Provide the (X, Y) coordinate of the cell's center where the given text is located.  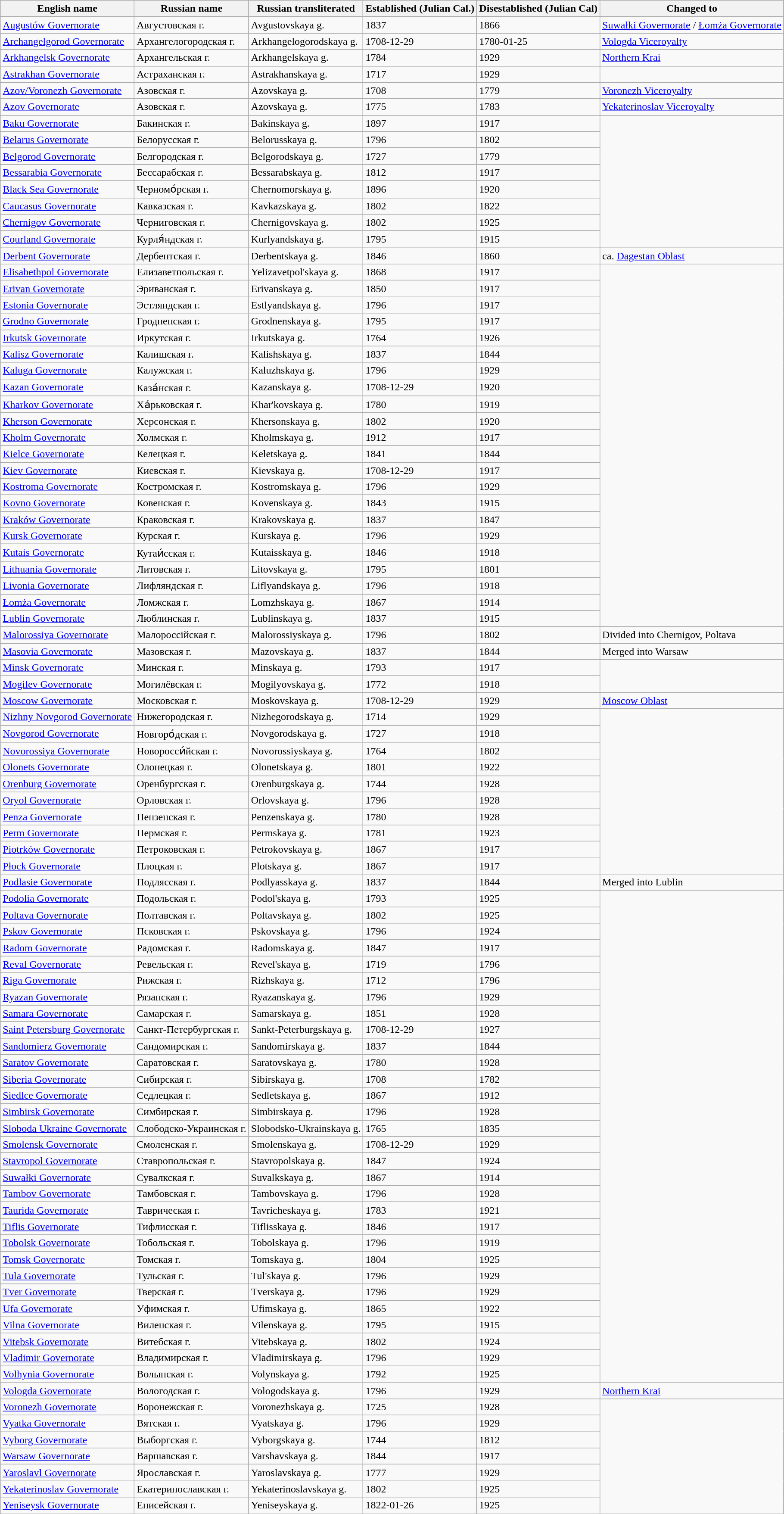
Минская г. (192, 668)
Black Sea Governorate (67, 189)
Бессарабская г. (192, 172)
Suwałki Governorate (67, 1178)
Permskaya g. (306, 833)
Pskov Governorate (67, 931)
Ryazan Governorate (67, 997)
Таврическая г. (192, 1210)
Moskovskaya g. (306, 701)
Псковская г. (192, 931)
Siberia Governorate (67, 1079)
Пензенская г. (192, 816)
Livonia Governorate (67, 586)
Chernigov Governorate (67, 222)
Disestablished (Julian Cal) (538, 9)
Эриванская г. (192, 289)
Voronezh Viceroyalty (692, 90)
Тамбовская г. (192, 1194)
Вологодская г. (192, 1390)
Краковская г. (192, 520)
Tula Governorate (67, 1276)
Avgustovskaya g. (306, 25)
Орловская г. (192, 800)
Simbirskaya g. (306, 1112)
Kraków Governorate (67, 520)
Самарская г. (192, 1013)
Novgorodskaya g. (306, 734)
1780-01-25 (538, 41)
Siedlce Governorate (67, 1095)
Derbentskaya g. (306, 256)
1868 (420, 272)
Санкт-Петербургская г. (192, 1030)
Oryol Governorate (67, 800)
Енисейская г. (192, 1505)
Moscow Governorate (67, 701)
Volynskaya g. (306, 1374)
Orenburgskaya g. (306, 784)
Yelizavetpol'skaya g. (306, 272)
Tobolsk Governorate (67, 1243)
Московская г. (192, 701)
Kalishskaya g. (306, 354)
Kovenskaya g. (306, 503)
1719 (420, 964)
Sandomirskaya g. (306, 1046)
Bakinskaya g. (306, 123)
Mogilev Governorate (67, 684)
Kurlyandskaya g. (306, 239)
Ломжская г. (192, 602)
English name (67, 9)
Penza Governorate (67, 816)
Saint Petersburg Governorate (67, 1030)
Уфимская г. (192, 1308)
Belorusskaya g. (306, 140)
Changed to (692, 9)
Grodno Governorate (67, 321)
Moscow Oblast (692, 701)
Tverskaya g. (306, 1292)
Тульская г. (192, 1276)
Simbirsk Governorate (67, 1112)
Kostromskaya g. (306, 487)
Yekaterinoslav Governorate (67, 1489)
Литовская г. (192, 569)
Lublinskaya g. (306, 619)
Kholmskaya g. (306, 437)
Orlovskaya g. (306, 800)
Liflyandskaya g. (306, 586)
Могилёвская г. (192, 684)
Płock Governorate (67, 866)
Voronezh Governorate (67, 1407)
Chernomorskaya g. (306, 189)
Ставропольская г. (192, 1161)
Новгоро́дская г. (192, 734)
Litovskaya g. (306, 569)
Keletskaya g. (306, 454)
Иркутская г. (192, 338)
Suvalkskaya g. (306, 1178)
Erivan Governorate (67, 289)
Astrakhan Governorate (67, 74)
Белорусская г. (192, 140)
Samarskaya g. (306, 1013)
Poltava Governorate (67, 915)
Варшавская г. (192, 1456)
Вятская г. (192, 1424)
Astrakhanskaya g. (306, 74)
Курля́ндская г. (192, 239)
ca. Dagestan Oblast (692, 256)
Ревельская г. (192, 964)
1772 (420, 684)
Smolensk Governorate (67, 1145)
Irkutskaya g. (306, 338)
Novgorod Governorate (67, 734)
Екатеринославская г. (192, 1489)
1865 (420, 1308)
Kalisz Governorate (67, 354)
1822-01-26 (420, 1505)
Arkhangelogorodskaya g. (306, 41)
Kaluga Governorate (67, 371)
Kazanskaya g. (306, 387)
Yaroslavl Governorate (67, 1473)
Vyborg Governorate (67, 1440)
Courland Governorate (67, 239)
Plotskaya g. (306, 866)
Derbent Governorate (67, 256)
Vitebsk Governorate (67, 1341)
Kutaisskaya g. (306, 553)
1714 (420, 717)
Lublin Governorate (67, 619)
Saratovskaya g. (306, 1062)
Varshavskaya g. (306, 1456)
Курская г. (192, 536)
Vitebskaya g. (306, 1341)
Волынская г. (192, 1374)
Владимирская г. (192, 1358)
Нижегородская г. (192, 717)
Merged into Warsaw (692, 651)
1822 (538, 206)
Сувалкская г. (192, 1178)
1782 (538, 1079)
Olonets Governorate (67, 767)
Lomzhskaya g. (306, 602)
Подлясская г. (192, 882)
1897 (420, 123)
Divided into Chernigov, Poltava (692, 635)
Slobodsko-Ukrainskaya g. (306, 1128)
Estonia Governorate (67, 305)
Kholm Governorate (67, 437)
Nizhegorodskaya g. (306, 717)
Tambov Governorate (67, 1194)
1851 (420, 1013)
Астраханская г. (192, 74)
Vyatskaya g. (306, 1424)
Olonetskaya g. (306, 767)
1712 (420, 981)
Tavricheskaya g. (306, 1210)
Kaluzhskaya g. (306, 371)
Каза́нская г. (192, 387)
Полтавская г. (192, 915)
Плоцкая г. (192, 866)
Caucasus Governorate (67, 206)
1860 (538, 256)
Саратовская г. (192, 1062)
Августовская г. (192, 25)
Сибирская г. (192, 1079)
Келецкая г. (192, 454)
Petrokovskaya g. (306, 849)
Kavkazskaya g. (306, 206)
1923 (538, 833)
Kurskaya g. (306, 536)
Vologda Viceroyalty (692, 41)
Томская г. (192, 1259)
Подольская г. (192, 899)
1792 (420, 1374)
Киевская г. (192, 470)
Novorossiyskaya g. (306, 751)
Малороссiйская г. (192, 635)
Гродненская г. (192, 321)
Saratov Governorate (67, 1062)
Слободско-Украинская г. (192, 1128)
Volhynia Governorate (67, 1374)
Херсонская г. (192, 421)
Sankt-Peterburgskaya g. (306, 1030)
Arkhangelskaya g. (306, 58)
Архангелогородская г. (192, 41)
Revel'skaya g. (306, 964)
Калужская г. (192, 371)
1921 (538, 1210)
Kostroma Governorate (67, 487)
Олонецкая г. (192, 767)
Khersonskaya g. (306, 421)
Кутаи́сская г. (192, 553)
Белгородская г. (192, 156)
Penzenskaya g. (306, 816)
Ufa Governorate (67, 1308)
Masovia Governorate (67, 651)
Russian name (192, 9)
Vilna Governorate (67, 1325)
Kherson Governorate (67, 421)
1765 (420, 1128)
Stavropol Governorate (67, 1161)
Pskovskaya g. (306, 931)
Воронежская г. (192, 1407)
Виленская г. (192, 1325)
1804 (420, 1259)
Sedletskaya g. (306, 1095)
Yekaterinoslavskaya g. (306, 1489)
Sandomierz Governorate (67, 1046)
Kharkov Governorate (67, 405)
Malorossiya Governorate (67, 635)
Ха́рьковская г. (192, 405)
Симбирская г. (192, 1112)
Yekaterinoslav Viceroyalty (692, 107)
Sloboda Ukraine Governorate (67, 1128)
Черниговская г. (192, 222)
Vladimir Governorate (67, 1358)
1777 (420, 1473)
Vologda Governorate (67, 1390)
Augustów Governorate (67, 25)
Bessarabskaya g. (306, 172)
Reval Governorate (67, 964)
Ярославская г. (192, 1473)
Belarus Governorate (67, 140)
Mazovskaya g. (306, 651)
Sibirskaya g. (306, 1079)
Malorossiyskaya g. (306, 635)
Сандомирская г. (192, 1046)
Kovno Governorate (67, 503)
Elisabethpol Governorate (67, 272)
1926 (538, 338)
Mogilyovskaya g. (306, 684)
Kursk Governorate (67, 536)
Kazan Governorate (67, 387)
Grodnenskaya g. (306, 321)
Stavropolskaya g. (306, 1161)
Тверская г. (192, 1292)
Ковенская г. (192, 503)
Taurida Governorate (67, 1210)
Тобольская г. (192, 1243)
Бакинская г. (192, 123)
Vyatka Governorate (67, 1424)
1850 (420, 289)
Rizhskaya g. (306, 981)
Russian transliterated (306, 9)
Черномо́рская г. (192, 189)
Azov Governorate (67, 107)
Belgorodskaya g. (306, 156)
Ufimskaya g. (306, 1308)
Седлецкая г. (192, 1095)
Kievskaya g. (306, 470)
Novorossiya Governorate (67, 751)
Смоленская г. (192, 1145)
Archangelgorod Governorate (67, 41)
Baku Governorate (67, 123)
Оренбургская г. (192, 784)
Радомская г. (192, 948)
Podolia Governorate (67, 899)
Suwałki Governorate / Łomża Governorate (692, 25)
Minskaya g. (306, 668)
Мазовская г. (192, 651)
Рижская г. (192, 981)
Tomsk Governorate (67, 1259)
Chernigovskaya g. (306, 222)
Orenburg Governorate (67, 784)
Kielce Governorate (67, 454)
Tiflisskaya g. (306, 1227)
Kutais Governorate (67, 553)
Azov/Voronezh Governorate (67, 90)
Nizhny Novgorod Governorate (67, 717)
Vologodskaya g. (306, 1390)
1927 (538, 1030)
Tiflis Governorate (67, 1227)
Arkhangelsk Governorate (67, 58)
Пермская г. (192, 833)
Poltavskaya g. (306, 915)
Bessarabia Governorate (67, 172)
Kiev Governorate (67, 470)
Podlyasskaya g. (306, 882)
Люблинская г. (192, 619)
Yaroslavskaya g. (306, 1473)
Дербентская г. (192, 256)
1784 (420, 58)
Irkutsk Governorate (67, 338)
Калишская г. (192, 354)
Piotrków Governorate (67, 849)
1775 (420, 107)
Vilenskaya g. (306, 1325)
Выборгская г. (192, 1440)
Костромская г. (192, 487)
Tobolskaya g. (306, 1243)
Khar'kovskaya g. (306, 405)
1781 (420, 833)
1717 (420, 74)
Łomża Governorate (67, 602)
Podlasie Governorate (67, 882)
Петроковская г. (192, 849)
Voronezhskaya g. (306, 1407)
Елизаветпольская г. (192, 272)
Тифлисская г. (192, 1227)
Витебская г. (192, 1341)
Tver Governorate (67, 1292)
1725 (420, 1407)
1835 (538, 1128)
Perm Governorate (67, 833)
Рязанская г. (192, 997)
Podol'skaya g. (306, 899)
Erivanskaya g. (306, 289)
Estlyandskaya g. (306, 305)
Krakovskaya g. (306, 520)
Smolenskaya g. (306, 1145)
Established (Julian Cal.) (420, 9)
Tomskaya g. (306, 1259)
Yeniseysk Governorate (67, 1505)
Эстляндская г. (192, 305)
Lithuania Governorate (67, 569)
Merged into Lublin (692, 882)
Лифляндская г. (192, 586)
1866 (538, 25)
Belgorod Governorate (67, 156)
Yeniseyskaya g. (306, 1505)
Tul'skaya g. (306, 1276)
Radomskaya g. (306, 948)
Архангельская г. (192, 58)
Новоросси́йская г. (192, 751)
Riga Governorate (67, 981)
Samara Governorate (67, 1013)
Warsaw Governorate (67, 1456)
1843 (420, 503)
Ryazanskaya g. (306, 997)
1841 (420, 454)
Tambovskaya g. (306, 1194)
1896 (420, 189)
Radom Governorate (67, 948)
Холмская г. (192, 437)
Vyborgskaya g. (306, 1440)
Vladimirskaya g. (306, 1358)
Кавказская г. (192, 206)
Minsk Governorate (67, 668)
